Capture the cell that displays the provided text and extract its [X, Y] central coordinate. 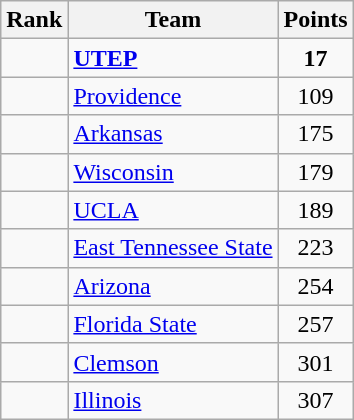
179 [316, 172]
Arizona [173, 286]
Rank [34, 20]
UTEP [173, 58]
307 [316, 400]
17 [316, 58]
Wisconsin [173, 172]
Illinois [173, 400]
Clemson [173, 362]
Team [173, 20]
223 [316, 248]
175 [316, 134]
Florida State [173, 324]
Arkansas [173, 134]
Providence [173, 96]
109 [316, 96]
301 [316, 362]
189 [316, 210]
254 [316, 286]
UCLA [173, 210]
East Tennessee State [173, 248]
257 [316, 324]
Points [316, 20]
